For the text-containing cell, return its midpoint in (X, Y) coordinate format. 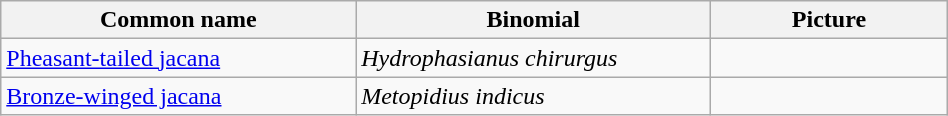
Metopidius indicus (534, 96)
Pheasant-tailed jacana (178, 58)
Picture (830, 20)
Binomial (534, 20)
Bronze-winged jacana (178, 96)
Hydrophasianus chirurgus (534, 58)
Common name (178, 20)
